Search for the cell housing the specified text and yield its [X, Y] center coordinate. 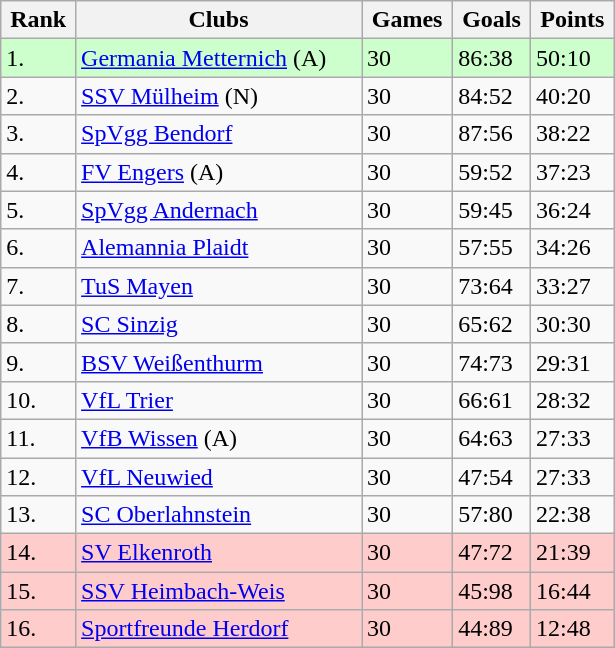
VfB Wissen (A) [219, 438]
6. [38, 248]
36:24 [572, 210]
Rank [38, 20]
Germania Metternich (A) [219, 58]
TuS Mayen [219, 286]
10. [38, 400]
44:89 [492, 629]
SV Elkenroth [219, 553]
64:63 [492, 438]
33:27 [572, 286]
65:62 [492, 324]
SC Sinzig [219, 324]
Games [408, 20]
16. [38, 629]
59:45 [492, 210]
4. [38, 172]
84:52 [492, 96]
47:72 [492, 553]
86:38 [492, 58]
74:73 [492, 362]
13. [38, 515]
14. [38, 553]
2. [38, 96]
57:80 [492, 515]
12. [38, 477]
9. [38, 362]
VfL Neuwied [219, 477]
21:39 [572, 553]
30:30 [572, 324]
SpVgg Bendorf [219, 134]
34:26 [572, 248]
40:20 [572, 96]
28:32 [572, 400]
Clubs [219, 20]
5. [38, 210]
59:52 [492, 172]
SSV Mülheim (N) [219, 96]
1. [38, 58]
12:48 [572, 629]
SC Oberlahnstein [219, 515]
7. [38, 286]
Points [572, 20]
87:56 [492, 134]
57:55 [492, 248]
Goals [492, 20]
SpVgg Andernach [219, 210]
11. [38, 438]
22:38 [572, 515]
16:44 [572, 591]
73:64 [492, 286]
45:98 [492, 591]
50:10 [572, 58]
38:22 [572, 134]
15. [38, 591]
29:31 [572, 362]
FV Engers (A) [219, 172]
BSV Weißenthurm [219, 362]
37:23 [572, 172]
3. [38, 134]
8. [38, 324]
Alemannia Plaidt [219, 248]
66:61 [492, 400]
Sportfreunde Herdorf [219, 629]
SSV Heimbach-Weis [219, 591]
VfL Trier [219, 400]
47:54 [492, 477]
